Provide the [X, Y] coordinate of the cell's center where the given text is located.  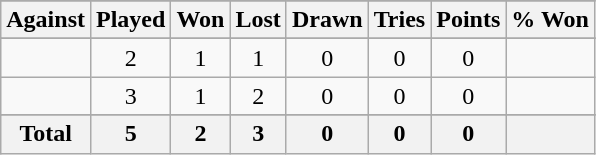
% Won [550, 20]
Points [468, 20]
Against [46, 20]
Played [130, 20]
Total [46, 134]
Tries [400, 20]
Drawn [327, 20]
5 [130, 134]
Lost [258, 20]
Won [200, 20]
